Output the [X, Y] coordinate of the center of the cell containing the given text.  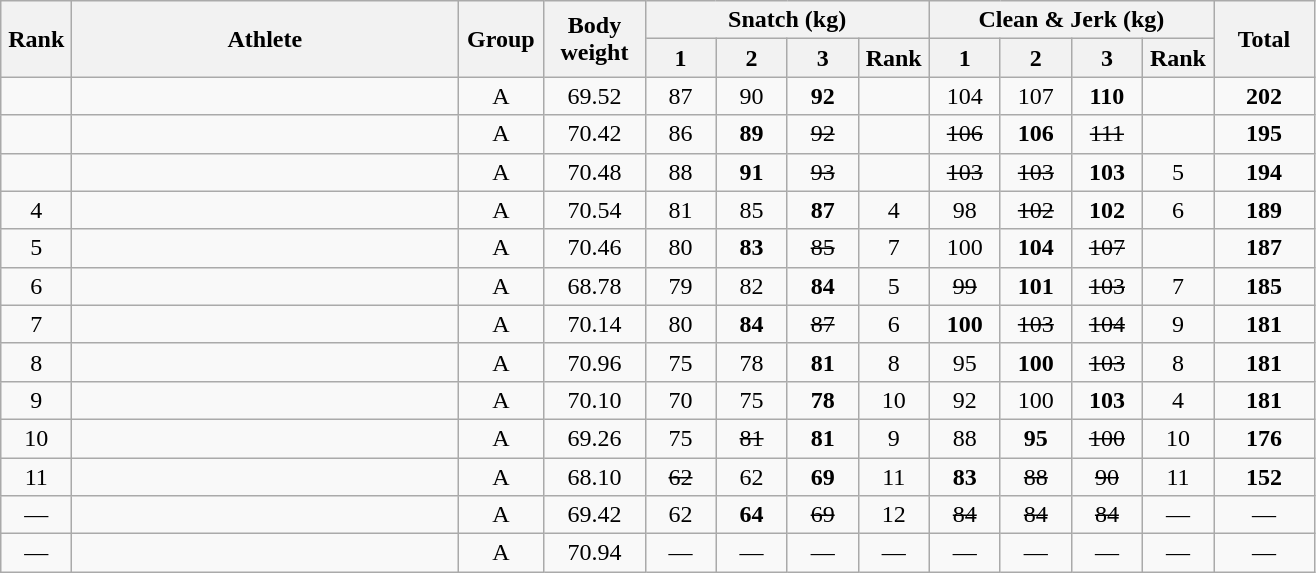
Clean & Jerk (kg) [1071, 20]
99 [964, 286]
202 [1264, 96]
Group [501, 39]
12 [894, 515]
110 [1106, 96]
111 [1106, 134]
93 [822, 172]
79 [680, 286]
70.94 [594, 553]
Total [1264, 39]
69.52 [594, 96]
195 [1264, 134]
Athlete [265, 39]
82 [752, 286]
70 [680, 400]
70.42 [594, 134]
64 [752, 515]
70.48 [594, 172]
86 [680, 134]
70.96 [594, 362]
68.78 [594, 286]
70.54 [594, 210]
70.14 [594, 324]
185 [1264, 286]
189 [1264, 210]
194 [1264, 172]
187 [1264, 248]
Snatch (kg) [787, 20]
70.10 [594, 400]
101 [1036, 286]
70.46 [594, 248]
Body weight [594, 39]
176 [1264, 438]
69.26 [594, 438]
68.10 [594, 477]
89 [752, 134]
69.42 [594, 515]
152 [1264, 477]
91 [752, 172]
98 [964, 210]
